Scan for the cell matching the given text and deliver its [X, Y] coordinate at center. 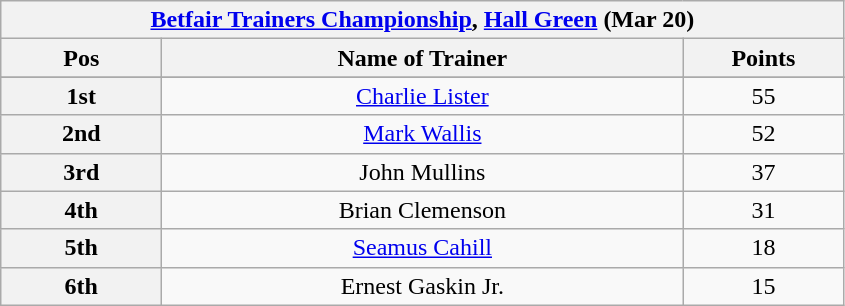
Ernest Gaskin Jr. [422, 286]
52 [764, 134]
31 [764, 210]
Pos [82, 58]
Seamus Cahill [422, 248]
55 [764, 96]
2nd [82, 134]
Betfair Trainers Championship, Hall Green (Mar 20) [422, 20]
6th [82, 286]
4th [82, 210]
Charlie Lister [422, 96]
3rd [82, 172]
Name of Trainer [422, 58]
15 [764, 286]
1st [82, 96]
John Mullins [422, 172]
Mark Wallis [422, 134]
Brian Clemenson [422, 210]
5th [82, 248]
Points [764, 58]
18 [764, 248]
37 [764, 172]
